Identify which cell holds the provided text, then report its [X, Y] central coordinate. 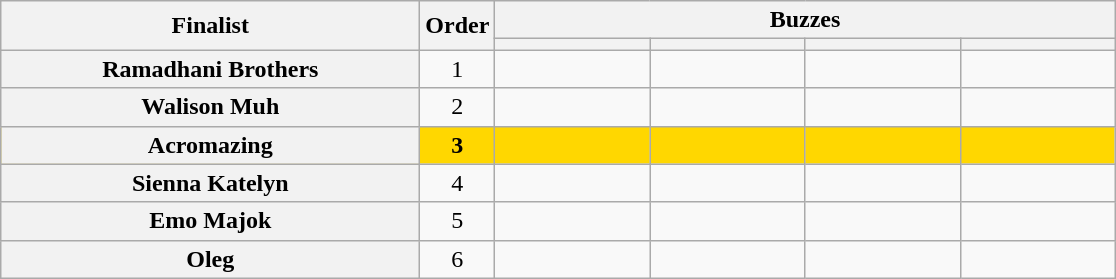
Oleg [210, 259]
4 [458, 183]
Acromazing [210, 145]
Buzzes [805, 20]
6 [458, 259]
Walison Muh [210, 107]
Emo Majok [210, 221]
Ramadhani Brothers [210, 69]
2 [458, 107]
1 [458, 69]
Order [458, 26]
Sienna Katelyn [210, 183]
3 [458, 145]
5 [458, 221]
Finalist [210, 26]
